Return (X, Y) of the center of cell containing provided text 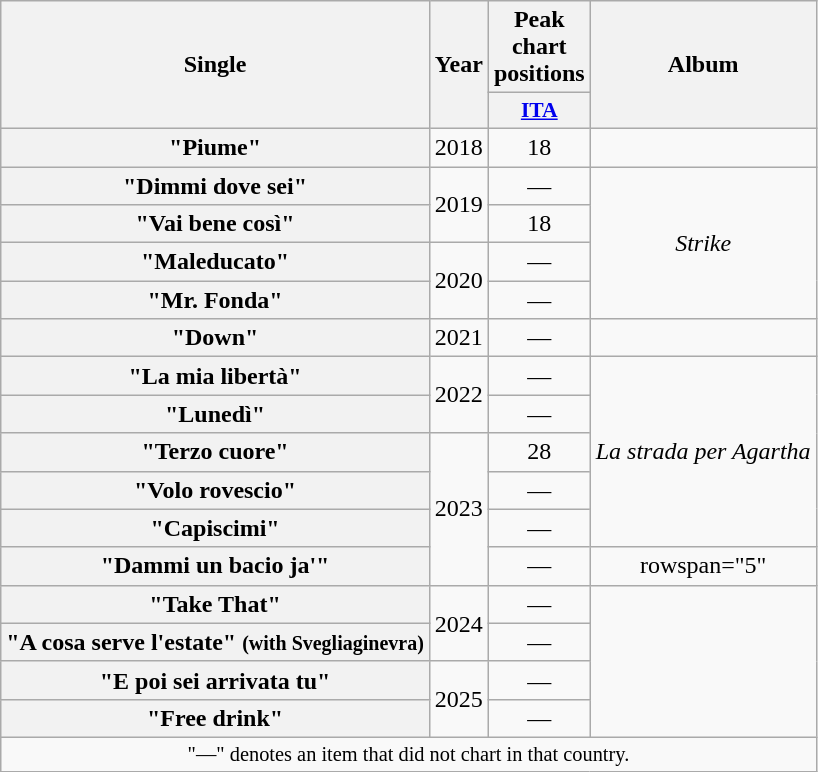
2025 (458, 699)
ITA (539, 111)
"Down" (216, 338)
"Piume" (216, 147)
"Dammi un bacio ja'" (216, 566)
2019 (458, 204)
"—" denotes an item that did not chart in that country. (408, 754)
"La mia libertà" (216, 376)
Single (216, 65)
"E poi sei arrivata tu" (216, 680)
"A cosa serve l'estate" (with Svegliaginevra) (216, 642)
Year (458, 65)
"Maleducato" (216, 262)
"Volo rovescio" (216, 490)
28 (539, 452)
Peak chart positions (539, 47)
2021 (458, 338)
"Free drink" (216, 718)
Album (703, 65)
2022 (458, 395)
"Vai bene così" (216, 224)
"Capiscimi" (216, 528)
2023 (458, 509)
"Mr. Fonda" (216, 300)
"Dimmi dove sei" (216, 185)
"Lunedì" (216, 414)
La strada per Agartha (703, 452)
Strike (703, 242)
2018 (458, 147)
"Take That" (216, 604)
2020 (458, 281)
"Terzo cuore" (216, 452)
2024 (458, 623)
rowspan="5" (703, 566)
